Output the [x, y] coordinate of the center of the cell containing the given text.  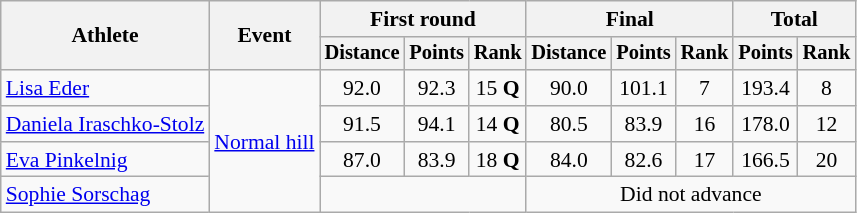
18 Q [498, 160]
8 [827, 88]
20 [827, 160]
First round [424, 19]
80.5 [568, 124]
92.3 [436, 88]
178.0 [765, 124]
Daniela Iraschko-Stolz [106, 124]
Final [630, 19]
Athlete [106, 36]
101.1 [643, 88]
Event [264, 36]
15 Q [498, 88]
16 [705, 124]
12 [827, 124]
Eva Pinkelnig [106, 160]
84.0 [568, 160]
193.4 [765, 88]
Total [794, 19]
7 [705, 88]
94.1 [436, 124]
Normal hill [264, 141]
Lisa Eder [106, 88]
14 Q [498, 124]
92.0 [362, 88]
90.0 [568, 88]
17 [705, 160]
82.6 [643, 160]
166.5 [765, 160]
Did not advance [690, 195]
Sophie Sorschag [106, 195]
87.0 [362, 160]
91.5 [362, 124]
